Return the [X, Y] coordinate for the center point of the cell that contains the specified text.  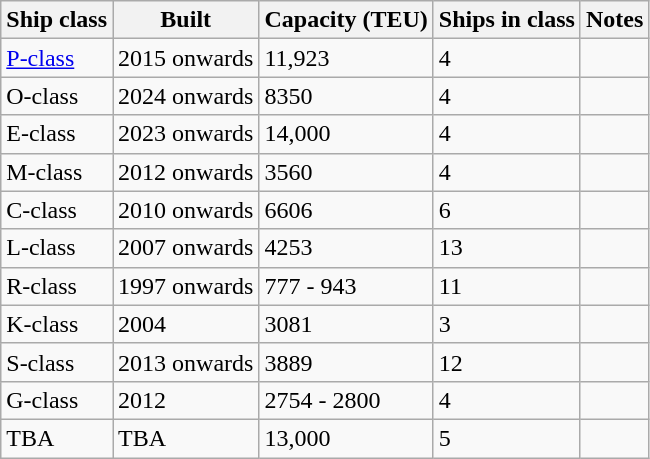
1997 onwards [186, 286]
Ship class [57, 20]
P-class [57, 58]
6606 [346, 210]
11 [506, 286]
11,923 [346, 58]
777 - 943 [346, 286]
8350 [346, 96]
13,000 [346, 438]
G-class [57, 400]
O-class [57, 96]
3889 [346, 362]
5 [506, 438]
2024 onwards [186, 96]
3 [506, 324]
Built [186, 20]
2010 onwards [186, 210]
2023 onwards [186, 134]
14,000 [346, 134]
2015 onwards [186, 58]
E-class [57, 134]
6 [506, 210]
12 [506, 362]
2013 onwards [186, 362]
13 [506, 248]
4253 [346, 248]
3560 [346, 172]
2004 [186, 324]
K-class [57, 324]
2012 onwards [186, 172]
2007 onwards [186, 248]
Notes [614, 20]
Capacity (TEU) [346, 20]
S-class [57, 362]
2754 - 2800 [346, 400]
3081 [346, 324]
R-class [57, 286]
Ships in class [506, 20]
2012 [186, 400]
M-class [57, 172]
C-class [57, 210]
L-class [57, 248]
